Identify which cell holds the provided text, then report its (X, Y) central coordinate. 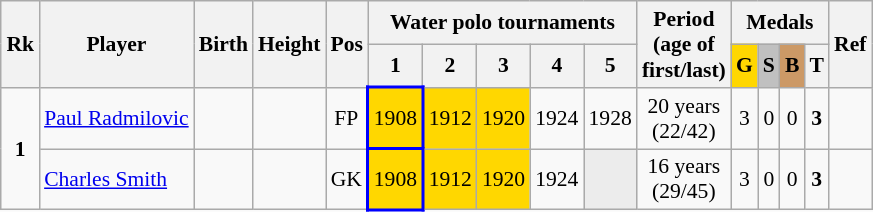
Period(age offirst/last) (684, 44)
Charles Smith (116, 180)
1928 (610, 118)
16 years(29/45) (684, 180)
Height (289, 44)
2 (450, 66)
Paul Radmilovic (116, 118)
FP (348, 118)
Medals (780, 22)
Rk (20, 44)
5 (610, 66)
4 (556, 66)
GK (348, 180)
Birth (224, 44)
S (769, 66)
20 years(22/42) (684, 118)
G (744, 66)
T (816, 66)
Player (116, 44)
Water polo tournaments (502, 22)
Ref (850, 44)
B (792, 66)
Pos (348, 44)
